Identify which cell holds the provided text, then report its (x, y) central coordinate. 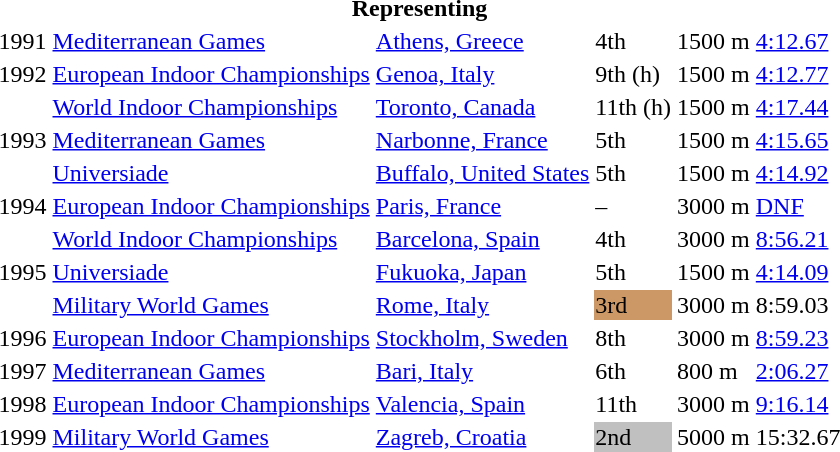
6th (634, 371)
9th (h) (634, 74)
11th (h) (634, 107)
11th (634, 404)
2nd (634, 437)
Zagreb, Croatia (482, 437)
3rd (634, 305)
5000 m (714, 437)
8th (634, 338)
– (634, 206)
Bari, Italy (482, 371)
Stockholm, Sweden (482, 338)
Paris, France (482, 206)
Athens, Greece (482, 41)
Buffalo, United States (482, 173)
Toronto, Canada (482, 107)
Barcelona, Spain (482, 239)
Fukuoka, Japan (482, 272)
800 m (714, 371)
Genoa, Italy (482, 74)
Narbonne, France (482, 140)
Rome, Italy (482, 305)
Valencia, Spain (482, 404)
